Return (x, y) of the center of cell containing provided text 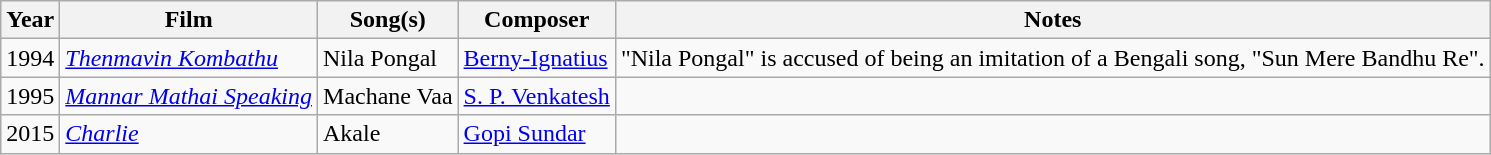
Thenmavin Kombathu (189, 58)
Gopi Sundar (536, 134)
Composer (536, 20)
Notes (1052, 20)
1994 (30, 58)
1995 (30, 96)
Film (189, 20)
2015 (30, 134)
Song(s) (388, 20)
Charlie (189, 134)
Machane Vaa (388, 96)
Akale (388, 134)
S. P. Venkatesh (536, 96)
"Nila Pongal" is accused of being an imitation of a Bengali song, "Sun Mere Bandhu Re". (1052, 58)
Year (30, 20)
Berny-Ignatius (536, 58)
Nila Pongal (388, 58)
Mannar Mathai Speaking (189, 96)
